Extract the [X, Y] coordinate from the center of the cell holding the provided text.  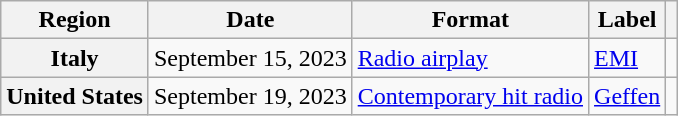
Contemporary hit radio [470, 96]
September 15, 2023 [250, 58]
Radio airplay [470, 58]
September 19, 2023 [250, 96]
Geffen [628, 96]
Region [75, 20]
EMI [628, 58]
Date [250, 20]
Label [628, 20]
United States [75, 96]
Format [470, 20]
Italy [75, 58]
